Find where the given text appears and provide that cell's center as (X, Y) coordinate. 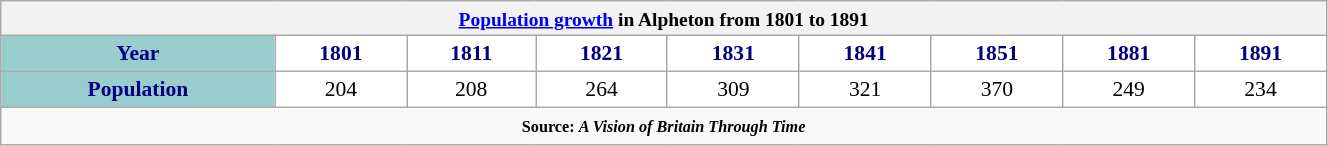
1841 (865, 54)
1821 (602, 54)
321 (865, 90)
1811 (472, 54)
1801 (341, 54)
309 (733, 90)
Population growth in Alpheton from 1801 to 1891 (664, 18)
Population (138, 90)
249 (1129, 90)
1831 (733, 54)
1881 (1129, 54)
208 (472, 90)
Year (138, 54)
204 (341, 90)
1891 (1261, 54)
264 (602, 90)
234 (1261, 90)
370 (997, 90)
1851 (997, 54)
Source: A Vision of Britain Through Time (664, 126)
